Scan for the cell matching the given text and deliver its (x, y) coordinate at center. 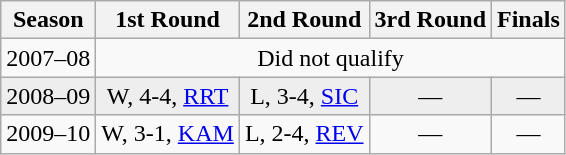
1st Round (168, 20)
Did not qualify (330, 58)
2009–10 (48, 134)
2007–08 (48, 58)
3rd Round (430, 20)
Season (48, 20)
W, 4-4, RRT (168, 96)
2008–09 (48, 96)
W, 3-1, KAM (168, 134)
L, 2-4, REV (304, 134)
L, 3-4, SIC (304, 96)
Finals (529, 20)
2nd Round (304, 20)
